Capture the cell that displays the provided text and extract its [x, y] central coordinate. 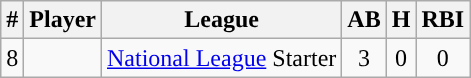
# [12, 20]
H [401, 20]
RBI [443, 20]
3 [364, 58]
Player [63, 20]
AB [364, 20]
League [222, 20]
National League Starter [222, 58]
8 [12, 58]
